For the text-containing cell, return its midpoint in (x, y) coordinate format. 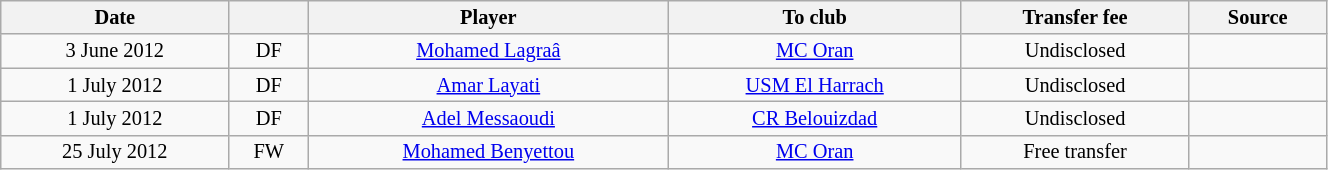
CR Belouizdad (814, 118)
Mohamed Lagraâ (488, 51)
Date (115, 17)
25 July 2012 (115, 152)
FW (269, 152)
Source (1258, 17)
Free transfer (1075, 152)
Adel Messaoudi (488, 118)
Transfer fee (1075, 17)
Amar Layati (488, 85)
To club (814, 17)
3 June 2012 (115, 51)
Mohamed Benyettou (488, 152)
Player (488, 17)
USM El Harrach (814, 85)
